Provide the [X, Y] coordinate of the cell's center where the given text is located.  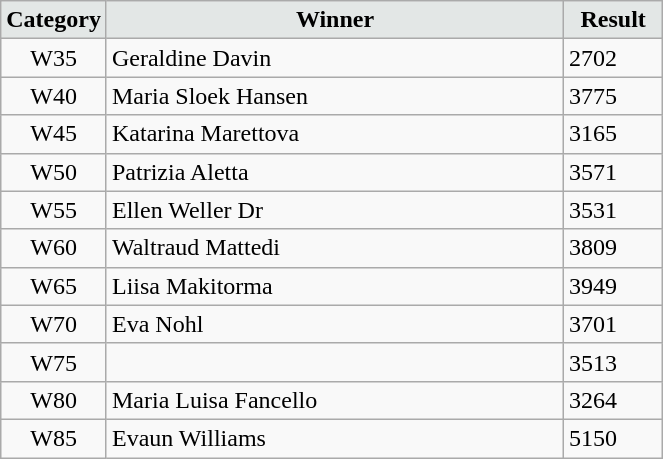
W75 [54, 362]
5150 [614, 438]
W85 [54, 438]
W45 [54, 134]
Maria Luisa Fancello [334, 400]
Katarina Marettova [334, 134]
W60 [54, 248]
Waltraud Mattedi [334, 248]
Evaun Williams [334, 438]
Category [54, 20]
Geraldine Davin [334, 58]
Liisa Makitorma [334, 286]
W80 [54, 400]
3775 [614, 96]
2702 [614, 58]
3809 [614, 248]
W35 [54, 58]
Eva Nohl [334, 324]
Patrizia Aletta [334, 172]
W55 [54, 210]
Maria Sloek Hansen [334, 96]
3701 [614, 324]
W40 [54, 96]
Ellen Weller Dr [334, 210]
Winner [334, 20]
W50 [54, 172]
3571 [614, 172]
3531 [614, 210]
3949 [614, 286]
Result [614, 20]
W70 [54, 324]
3165 [614, 134]
3264 [614, 400]
3513 [614, 362]
W65 [54, 286]
